Return the [x, y] coordinate for the center point of the cell that contains the specified text.  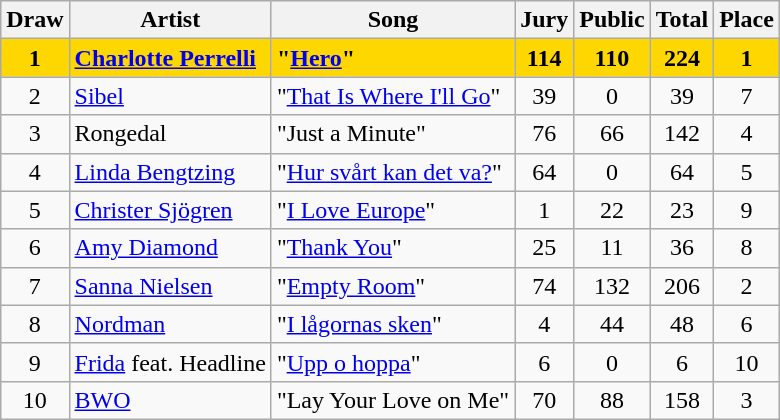
Song [392, 20]
Linda Bengtzing [170, 172]
Charlotte Perrelli [170, 58]
Total [682, 20]
"Hur svårt kan det va?" [392, 172]
"Lay Your Love on Me" [392, 400]
11 [612, 248]
Frida feat. Headline [170, 362]
114 [544, 58]
"Empty Room" [392, 286]
Artist [170, 20]
74 [544, 286]
"Thank You" [392, 248]
"Hero" [392, 58]
224 [682, 58]
Christer Sjögren [170, 210]
48 [682, 324]
23 [682, 210]
22 [612, 210]
142 [682, 134]
66 [612, 134]
36 [682, 248]
Sibel [170, 96]
70 [544, 400]
Jury [544, 20]
"Just a Minute" [392, 134]
158 [682, 400]
"I lågornas sken" [392, 324]
Place [747, 20]
BWO [170, 400]
Amy Diamond [170, 248]
76 [544, 134]
206 [682, 286]
Nordman [170, 324]
"That Is Where I'll Go" [392, 96]
"Upp o hoppa" [392, 362]
Draw [35, 20]
Rongedal [170, 134]
Sanna Nielsen [170, 286]
"I Love Europe" [392, 210]
132 [612, 286]
88 [612, 400]
25 [544, 248]
44 [612, 324]
110 [612, 58]
Public [612, 20]
